Return the (x, y) coordinate for the center point of the cell that contains the specified text.  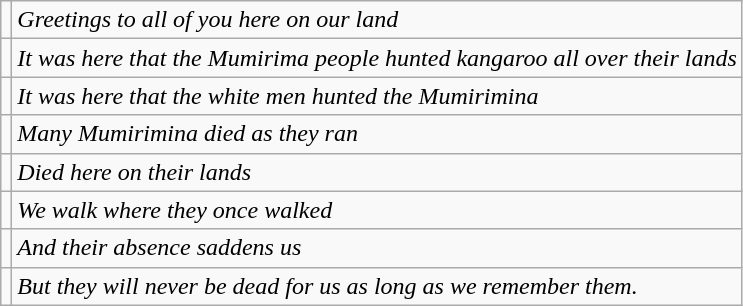
Many Mumirimina died as they ran (378, 134)
It was here that the Mumirima people hunted kangaroo all over their lands (378, 58)
We walk where they once walked (378, 210)
And their absence saddens us (378, 248)
Died here on their lands (378, 172)
It was here that the white men hunted the Mumirimina (378, 96)
Greetings to all of you here on our land (378, 20)
But they will never be dead for us as long as we remember them. (378, 286)
